Locate the cell with the specified text and output its (x, y) center coordinate. 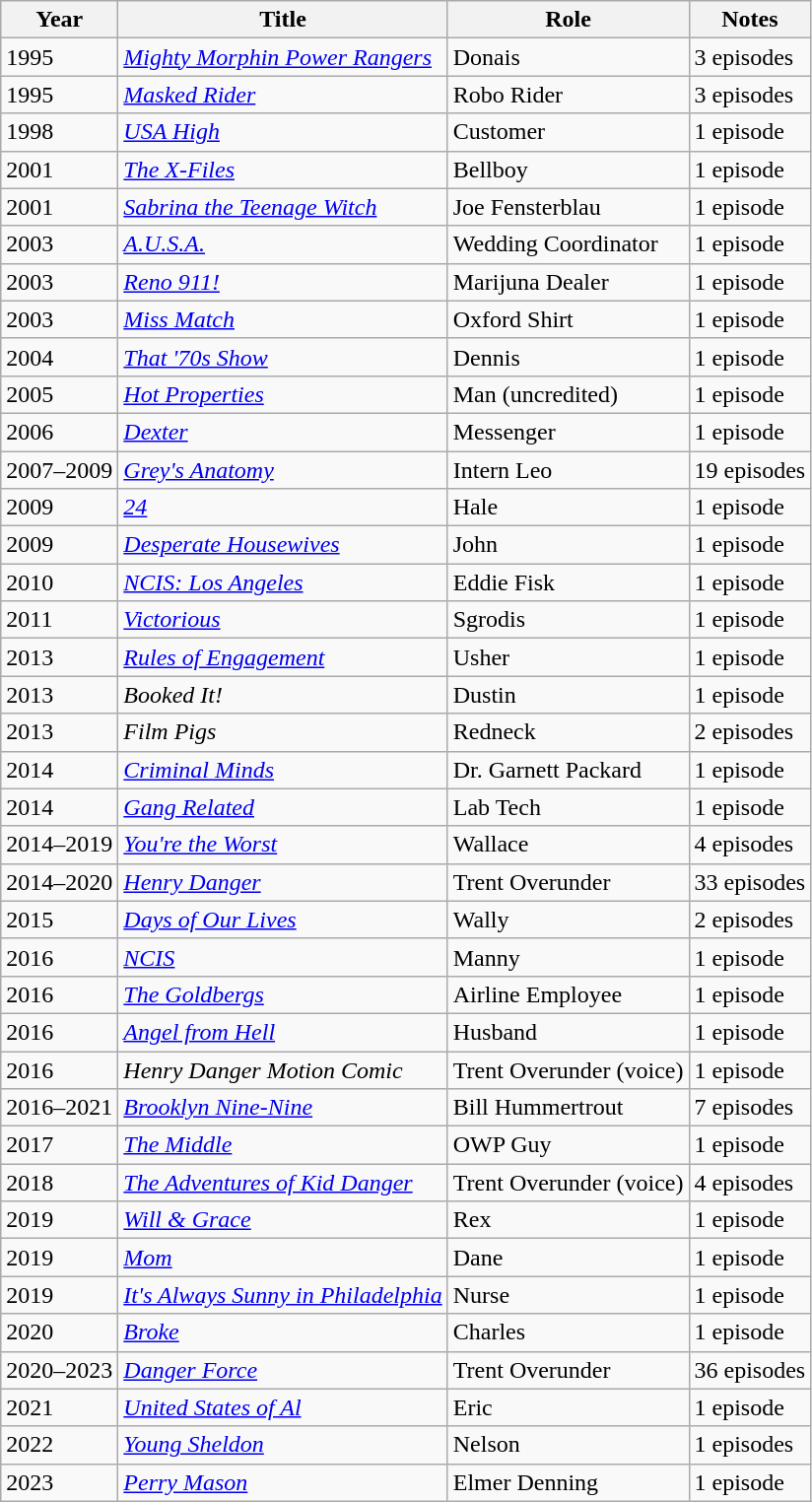
Henry Danger (283, 882)
Sabrina the Teenage Witch (283, 207)
Booked It! (283, 695)
Year (59, 20)
Oxford Shirt (568, 319)
Charles (568, 1332)
Robo Rider (568, 95)
1998 (59, 132)
Role (568, 20)
Mighty Morphin Power Rangers (283, 57)
Miss Match (283, 319)
Airline Employee (568, 994)
Will & Grace (283, 1220)
Gang Related (283, 807)
7 episodes (750, 1108)
Wedding Coordinator (568, 244)
Film Pigs (283, 732)
The X-Files (283, 170)
Criminal Minds (283, 770)
Joe Fensterblau (568, 207)
Rex (568, 1220)
Nelson (568, 1445)
2011 (59, 620)
The Adventures of Kid Danger (283, 1183)
OWP Guy (568, 1145)
You're the Worst (283, 845)
That '70s Show (283, 357)
Brooklyn Nine-Nine (283, 1108)
2022 (59, 1445)
2004 (59, 357)
John (568, 545)
Hot Properties (283, 394)
Messenger (568, 432)
It's Always Sunny in Philadelphia (283, 1295)
2010 (59, 582)
2014–2020 (59, 882)
Dane (568, 1258)
Victorious (283, 620)
Title (283, 20)
Grey's Anatomy (283, 470)
Bellboy (568, 170)
The Middle (283, 1145)
Young Sheldon (283, 1445)
Dustin (568, 695)
Notes (750, 20)
Eddie Fisk (568, 582)
A.U.S.A. (283, 244)
Wallace (568, 845)
Rules of Engagement (283, 657)
24 (283, 508)
Danger Force (283, 1370)
Wally (568, 920)
Customer (568, 132)
Dexter (283, 432)
2020–2023 (59, 1370)
The Goldbergs (283, 994)
Eric (568, 1407)
2017 (59, 1145)
2005 (59, 394)
Desperate Housewives (283, 545)
Redneck (568, 732)
33 episodes (750, 882)
Henry Danger Motion Comic (283, 1069)
Husband (568, 1032)
Mom (283, 1258)
USA High (283, 132)
Donais (568, 57)
Sgrodis (568, 620)
NCIS: Los Angeles (283, 582)
19 episodes (750, 470)
2014–2019 (59, 845)
Dennis (568, 357)
Usher (568, 657)
Manny (568, 957)
United States of Al (283, 1407)
1 episodes (750, 1445)
2006 (59, 432)
Angel from Hell (283, 1032)
2020 (59, 1332)
2023 (59, 1482)
2007–2009 (59, 470)
Masked Rider (283, 95)
2015 (59, 920)
Nurse (568, 1295)
Perry Mason (283, 1482)
NCIS (283, 957)
2016–2021 (59, 1108)
Broke (283, 1332)
Reno 911! (283, 282)
Elmer Denning (568, 1482)
Dr. Garnett Packard (568, 770)
2018 (59, 1183)
Lab Tech (568, 807)
Man (uncredited) (568, 394)
Hale (568, 508)
Bill Hummertrout (568, 1108)
2021 (59, 1407)
Intern Leo (568, 470)
Marijuna Dealer (568, 282)
Days of Our Lives (283, 920)
36 episodes (750, 1370)
